Identify which cell holds the provided text, then report its [x, y] central coordinate. 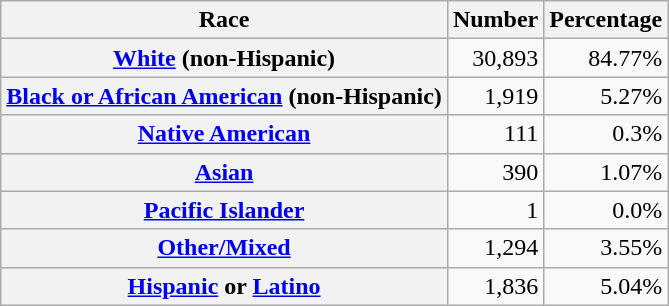
30,893 [495, 58]
5.27% [606, 96]
Pacific Islander [224, 210]
Race [224, 20]
Hispanic or Latino [224, 286]
0.0% [606, 210]
84.77% [606, 58]
3.55% [606, 248]
White (non-Hispanic) [224, 58]
5.04% [606, 286]
390 [495, 172]
Number [495, 20]
Other/Mixed [224, 248]
1,294 [495, 248]
111 [495, 134]
1,919 [495, 96]
1 [495, 210]
Black or African American (non-Hispanic) [224, 96]
Percentage [606, 20]
Native American [224, 134]
Asian [224, 172]
1.07% [606, 172]
1,836 [495, 286]
0.3% [606, 134]
